Capture the cell that displays the provided text and extract its [X, Y] central coordinate. 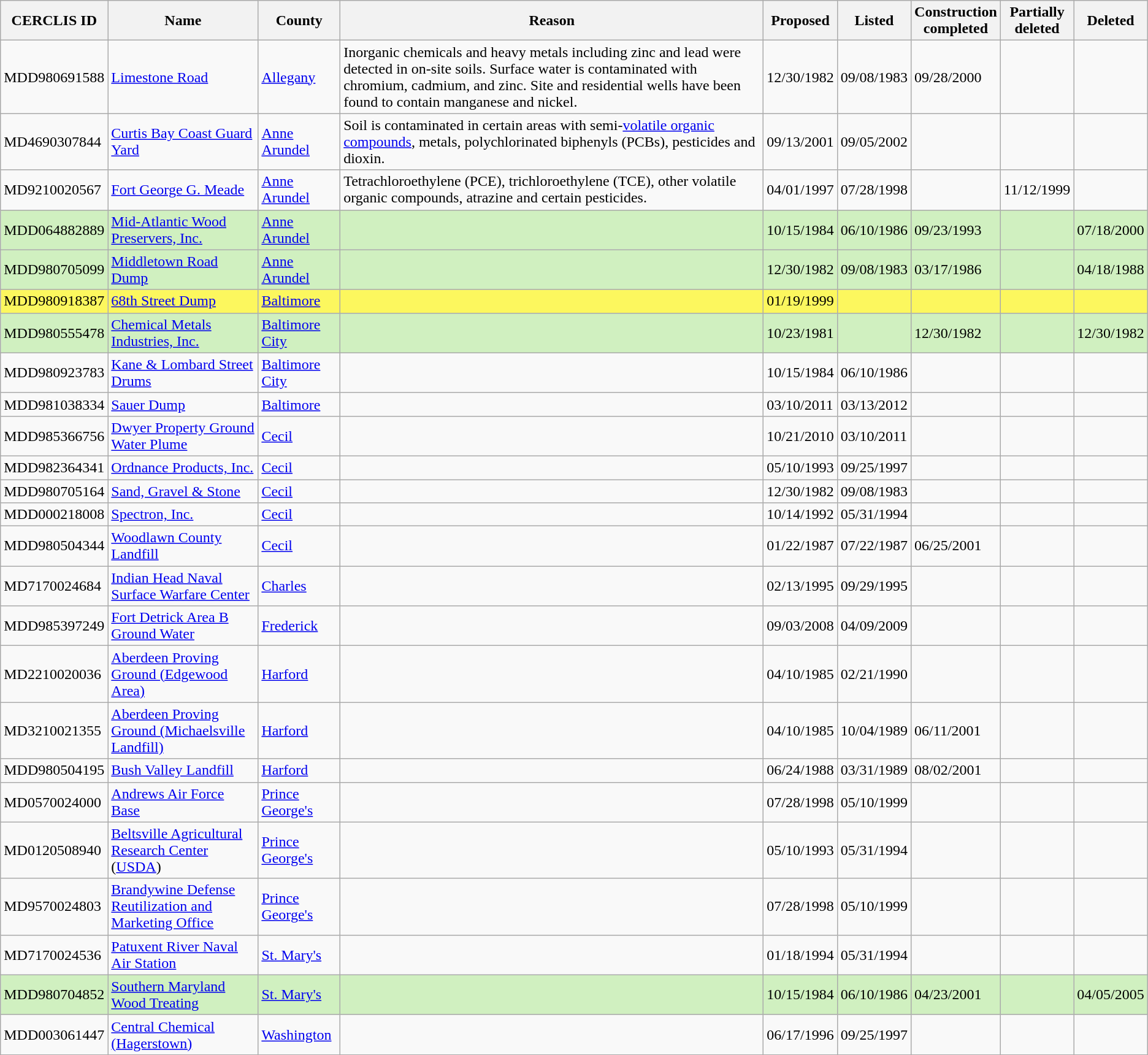
Partiallydeleted [1037, 21]
Kane & Lombard Street Drums [183, 373]
Name [183, 21]
MD9570024803 [54, 907]
09/29/1995 [874, 586]
02/21/1990 [874, 674]
06/24/1988 [800, 770]
Woodlawn County Landfill [183, 546]
Fort Detrick Area B Ground Water [183, 626]
04/18/1988 [1111, 270]
Listed [874, 21]
County [299, 21]
Limestone Road [183, 77]
68th Street Dump [183, 301]
Deleted [1111, 21]
MDD980504195 [54, 770]
Reason [552, 21]
01/22/1987 [800, 546]
09/05/2002 [874, 142]
MD2210020036 [54, 674]
MDD064882889 [54, 229]
06/11/2001 [956, 731]
03/31/1989 [874, 770]
MDD980704852 [54, 995]
Spectron, Inc. [183, 515]
MD4690307844 [54, 142]
03/17/1986 [956, 270]
09/13/2001 [800, 142]
Patuxent River Naval Air Station [183, 954]
Brandywine Defense Reutilization and Marketing Office [183, 907]
Southern Maryland Wood Treating [183, 995]
10/04/1989 [874, 731]
Bush Valley Landfill [183, 770]
MDD981038334 [54, 404]
Sauer Dump [183, 404]
MDD980705099 [54, 270]
Indian Head Naval Surface Warfare Center [183, 586]
09/28/2000 [956, 77]
Aberdeen Proving Ground (Michaelsville Landfill) [183, 731]
Chemical Metals Industries, Inc. [183, 332]
Mid-Atlantic Wood Preservers, Inc. [183, 229]
MD9210020567 [54, 190]
06/17/1996 [800, 1034]
MDD003061447 [54, 1034]
09/03/2008 [800, 626]
Dwyer Property Ground Water Plume [183, 435]
Andrews Air Force Base [183, 802]
CERCLIS ID [54, 21]
Charles [299, 586]
MDD985366756 [54, 435]
01/19/1999 [800, 301]
10/21/2010 [800, 435]
MDD980691588 [54, 77]
Beltsville Agricultural Research Center (USDA) [183, 850]
Central Chemical (Hagerstown) [183, 1034]
MD7170024536 [54, 954]
MDD980555478 [54, 332]
Frederick [299, 626]
Middletown Road Dump [183, 270]
Ordnance Products, Inc. [183, 467]
MDD980504344 [54, 546]
03/13/2012 [874, 404]
MD0570024000 [54, 802]
07/22/1987 [874, 546]
Fort George G. Meade [183, 190]
Proposed [800, 21]
09/23/1993 [956, 229]
Curtis Bay Coast Guard Yard [183, 142]
MD0120508940 [54, 850]
Washington [299, 1034]
10/14/1992 [800, 515]
01/18/1994 [800, 954]
MDD980918387 [54, 301]
Allegany [299, 77]
10/23/1981 [800, 332]
08/02/2001 [956, 770]
04/05/2005 [1111, 995]
MD7170024684 [54, 586]
Tetrachloroethylene (PCE), trichloroethylene (TCE), other volatile organic compounds, atrazine and certain pesticides. [552, 190]
Constructioncompleted [956, 21]
04/23/2001 [956, 995]
MDD982364341 [54, 467]
MD3210021355 [54, 731]
07/18/2000 [1111, 229]
MDD000218008 [54, 515]
Sand, Gravel & Stone [183, 491]
MDD980705164 [54, 491]
Aberdeen Proving Ground (Edgewood Area) [183, 674]
02/13/1995 [800, 586]
Soil is contaminated in certain areas with semi-volatile organic compounds, metals, polychlorinated biphenyls (PCBs), pesticides and dioxin. [552, 142]
04/09/2009 [874, 626]
04/01/1997 [800, 190]
11/12/1999 [1037, 190]
MDD980923783 [54, 373]
06/25/2001 [956, 546]
MDD985397249 [54, 626]
